Detect which cell encompasses the target text, then output its [X, Y] center coordinate. 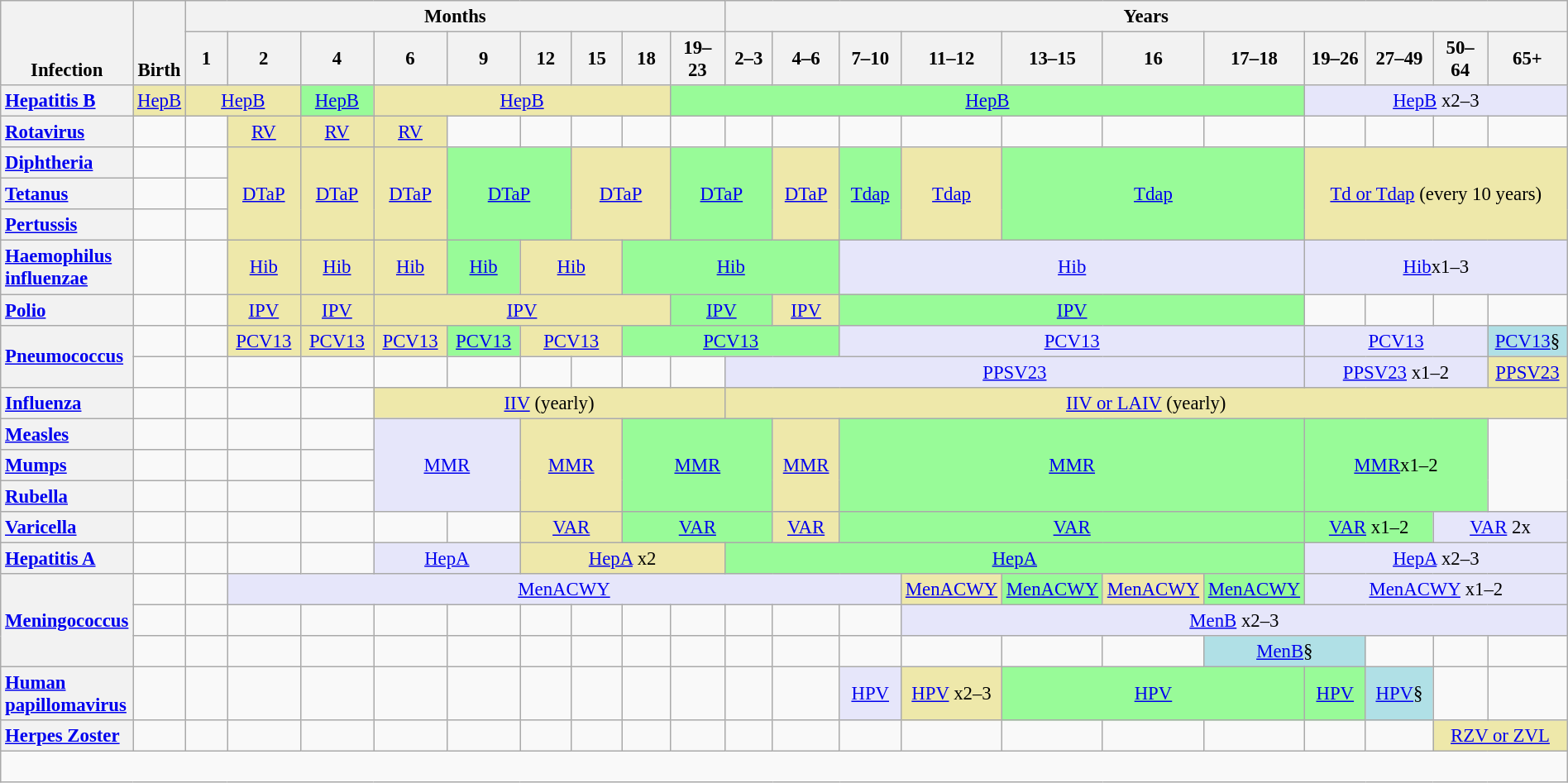
16 [1153, 58]
Hepatitis B [67, 101]
Polio [67, 310]
IIV (yearly) [549, 403]
VAR x1–2 [1368, 528]
19–26 [1335, 58]
Meningococcus [67, 620]
4 [337, 58]
PCV13§ [1528, 341]
Birth [160, 43]
Years [1146, 17]
HPV x2–3 [952, 695]
MenACWY x1–2 [1436, 590]
Td or Tdap (every 10 years) [1436, 193]
Rubella [67, 496]
Varicella [67, 528]
2 [263, 58]
HepA x2–3 [1436, 558]
18 [646, 58]
7–10 [870, 58]
Pertussis [67, 225]
6 [410, 58]
50–64 [1460, 58]
Months [455, 17]
65+ [1528, 58]
Infection [67, 43]
HepB x2–3 [1436, 101]
Hepatitis A [67, 558]
RZV or ZVL [1500, 736]
Influenza [67, 403]
9 [483, 58]
2–3 [748, 58]
11–12 [952, 58]
Human papillomavirus [67, 695]
Rotavirus [67, 132]
27–49 [1399, 58]
Diphtheria [67, 163]
Mumps [67, 465]
Measles [67, 434]
MenB x2–3 [1235, 620]
4–6 [806, 58]
Haemophilus influenzae [67, 268]
Hibx1–3 [1436, 268]
1 [206, 58]
Tetanus [67, 194]
19–23 [697, 58]
MenB§ [1284, 652]
VAR 2x [1500, 528]
17–18 [1254, 58]
12 [546, 58]
13–15 [1053, 58]
Pneumococcus [67, 356]
MMRx1–2 [1396, 465]
HPV§ [1399, 695]
PPSV23 x1–2 [1396, 372]
IIV or LAIV (yearly) [1146, 403]
Herpes Zoster [67, 736]
15 [597, 58]
HepA x2 [622, 558]
